Search for the cell housing the specified text and yield its (x, y) center coordinate. 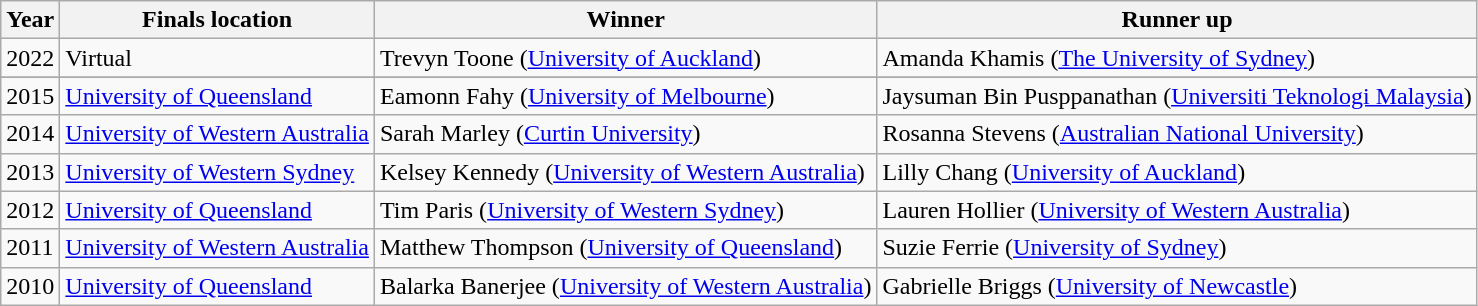
2015 (30, 96)
Virtual (218, 58)
Lilly Chang (University of Auckland) (1177, 172)
Gabrielle Briggs (University of Newcastle) (1177, 286)
Tim Paris (University of Western Sydney) (626, 210)
Jaysuman Bin Pusppanathan (Universiti Teknologi Malaysia) (1177, 96)
2014 (30, 134)
2010 (30, 286)
Sarah Marley (Curtin University) (626, 134)
Trevyn Toone (University of Auckland) (626, 58)
Rosanna Stevens (Australian National University) (1177, 134)
Balarka Banerjee (University of Western Australia) (626, 286)
Lauren Hollier (University of Western Australia) (1177, 210)
2013 (30, 172)
Amanda Khamis (The University of Sydney) (1177, 58)
Finals location (218, 20)
Year (30, 20)
2011 (30, 248)
Kelsey Kennedy (University of Western Australia) (626, 172)
Matthew Thompson (University of Queensland) (626, 248)
2022 (30, 58)
Suzie Ferrie (University of Sydney) (1177, 248)
Runner up (1177, 20)
University of Western Sydney (218, 172)
Eamonn Fahy (University of Melbourne) (626, 96)
Winner (626, 20)
2012 (30, 210)
